Return the (x, y) coordinate for the center point of the cell that contains the specified text.  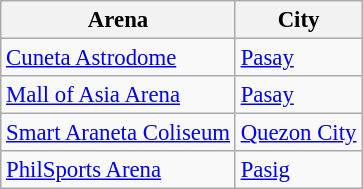
Arena (118, 20)
Mall of Asia Arena (118, 95)
Cuneta Astrodome (118, 58)
Quezon City (298, 133)
Pasig (298, 170)
PhilSports Arena (118, 170)
City (298, 20)
Smart Araneta Coliseum (118, 133)
